Output the (X, Y) coordinate of the center of the cell containing the given text.  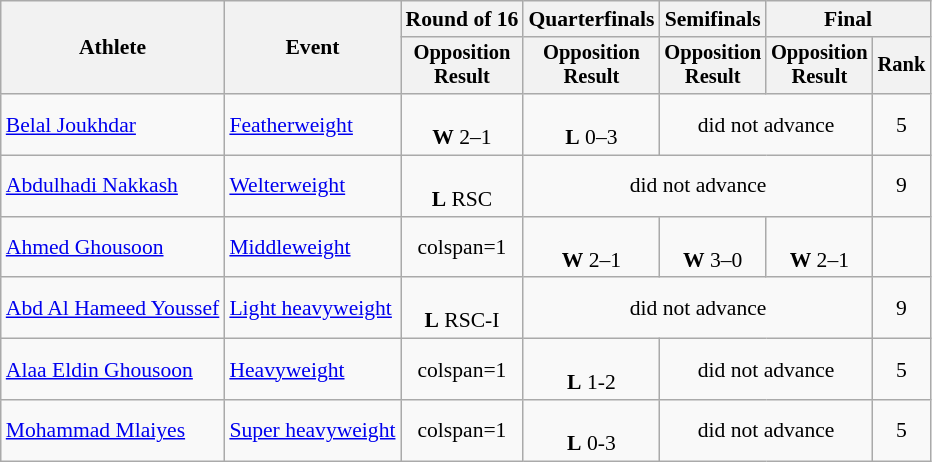
Welterweight (312, 186)
Light heavyweight (312, 308)
Mohammad Mlaiyes (113, 430)
Rank (902, 66)
L 1-2 (591, 370)
Semifinals (712, 19)
Abdulhadi Nakkash (113, 186)
Athlete (113, 48)
Alaa Eldin Ghousoon (113, 370)
Super heavyweight (312, 430)
Round of 16 (462, 19)
Middleweight (312, 248)
Final (848, 19)
Belal Joukhdar (113, 124)
L RSC (462, 186)
L RSC-I (462, 308)
Heavyweight (312, 370)
L 0–3 (591, 124)
L 0-3 (591, 430)
Event (312, 48)
Quarterfinals (591, 19)
Abd Al Hameed Youssef (113, 308)
Ahmed Ghousoon (113, 248)
Featherweight (312, 124)
W 3–0 (712, 248)
